Return (X, Y) of the center of cell containing provided text 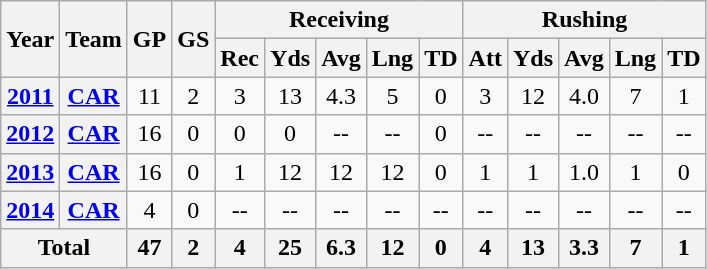
25 (290, 248)
11 (149, 96)
2014 (30, 210)
2012 (30, 134)
47 (149, 248)
6.3 (342, 248)
Total (64, 248)
Rushing (584, 20)
2013 (30, 172)
3.3 (584, 248)
GP (149, 39)
4.0 (584, 96)
5 (392, 96)
GS (194, 39)
4.3 (342, 96)
Receiving (339, 20)
2011 (30, 96)
Team (94, 39)
Year (30, 39)
Rec (240, 58)
Att (485, 58)
1.0 (584, 172)
